Scan for the cell matching the given text and deliver its (X, Y) coordinate at center. 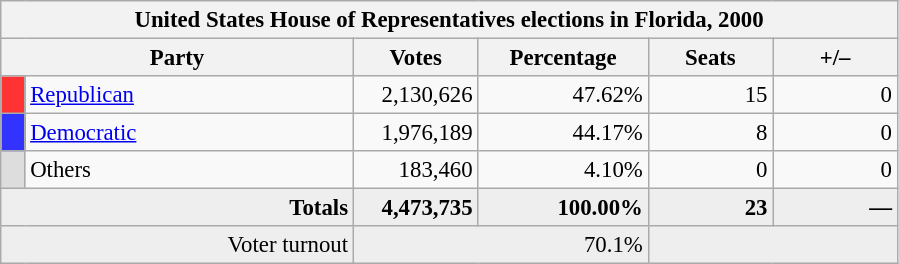
Democratic (189, 133)
2,130,626 (416, 95)
United States House of Representatives elections in Florida, 2000 (450, 20)
8 (710, 133)
4,473,735 (416, 208)
Party (178, 58)
44.17% (563, 133)
100.00% (563, 208)
Republican (189, 95)
Percentage (563, 58)
15 (710, 95)
70.1% (500, 245)
— (836, 208)
Others (189, 170)
Seats (710, 58)
4.10% (563, 170)
23 (710, 208)
Voter turnout (178, 245)
Totals (178, 208)
183,460 (416, 170)
+/– (836, 58)
Votes (416, 58)
1,976,189 (416, 133)
47.62% (563, 95)
